Locate the cell with the specified text and output its [X, Y] center coordinate. 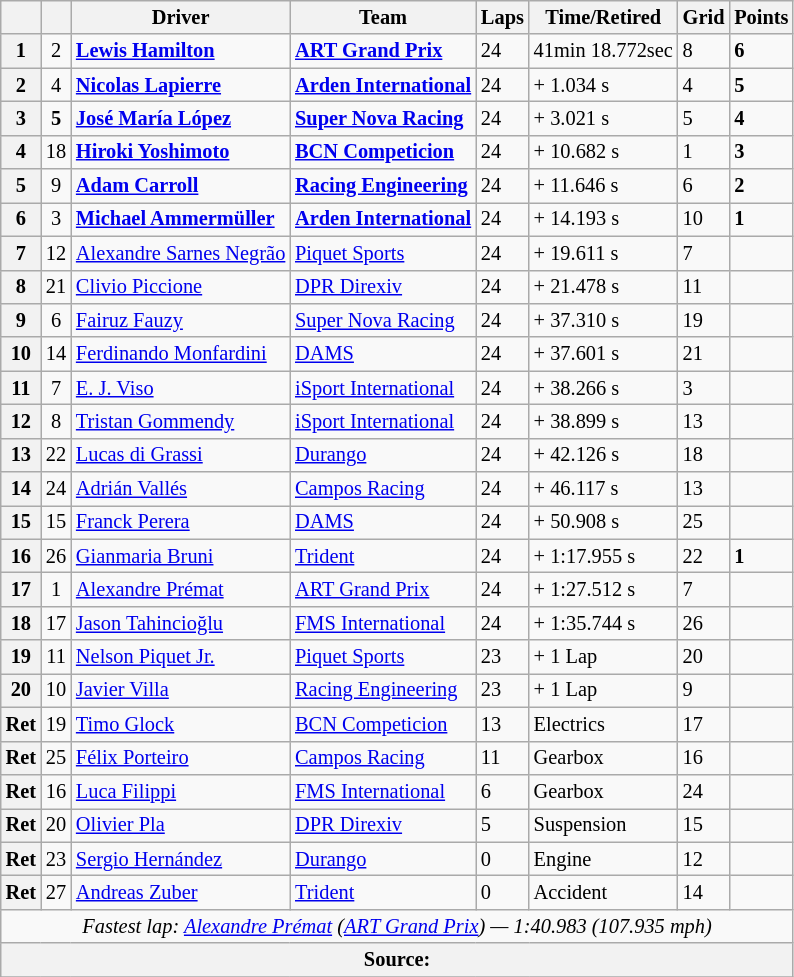
Lewis Hamilton [180, 51]
+ 46.117 s [604, 489]
+ 14.193 s [604, 219]
Fastest lap: Alexandre Prémat (ART Grand Prix) — 1:40.983 (107.935 mph) [398, 926]
Laps [502, 17]
Driver [180, 17]
+ 37.601 s [604, 354]
Clivio Piccione [180, 287]
27 [56, 892]
Nicolas Lapierre [180, 85]
Points [761, 17]
Accident [604, 892]
+ 19.611 s [604, 253]
+ 1:35.744 s [604, 623]
Grid [704, 17]
Nelson Piquet Jr. [180, 657]
Adam Carroll [180, 186]
Electrics [604, 724]
+ 42.126 s [604, 455]
Source: [398, 960]
Jason Tahincioğlu [180, 623]
Lucas di Grassi [180, 455]
Ferdinando Monfardini [180, 354]
+ 21.478 s [604, 287]
E. J. Viso [180, 388]
Alexandre Prémat [180, 589]
+ 1.034 s [604, 85]
Engine [604, 859]
+ 1:27.512 s [604, 589]
Michael Ammermüller [180, 219]
José María López [180, 118]
+ 1:17.955 s [604, 556]
Adrián Vallés [180, 489]
Andreas Zuber [180, 892]
41min 18.772sec [604, 51]
Team [383, 17]
+ 3.021 s [604, 118]
Sergio Hernández [180, 859]
Gianmaria Bruni [180, 556]
Tristan Gommendy [180, 421]
+ 37.310 s [604, 320]
Hiroki Yoshimoto [180, 152]
+ 11.646 s [604, 186]
Olivier Pla [180, 825]
+ 50.908 s [604, 522]
+ 38.899 s [604, 421]
Time/Retired [604, 17]
Fairuz Fauzy [180, 320]
+ 10.682 s [604, 152]
Javier Villa [180, 690]
Suspension [604, 825]
Franck Perera [180, 522]
Luca Filippi [180, 791]
Timo Glock [180, 724]
+ 38.266 s [604, 388]
Alexandre Sarnes Negrão [180, 253]
Félix Porteiro [180, 758]
